Identify which cell holds the provided text, then report its [X, Y] central coordinate. 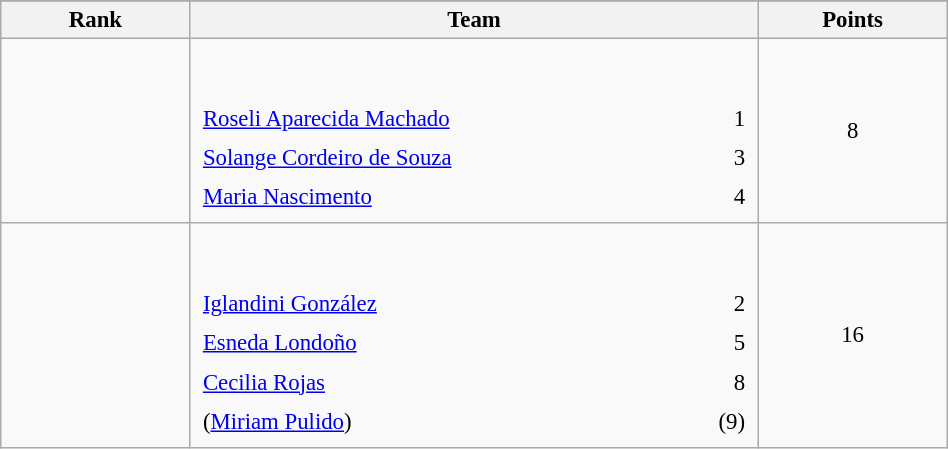
Solange Cordeiro de Souza [452, 158]
Team [474, 20]
(9) [704, 421]
Roseli Aparecida Machado [452, 119]
Points [852, 20]
Iglandini González [428, 304]
Rank [96, 20]
Maria Nascimento [452, 197]
16 [852, 335]
Roseli Aparecida Machado 1 Solange Cordeiro de Souza 3 Maria Nascimento 4 [474, 132]
4 [729, 197]
Esneda Londoño [428, 343]
3 [729, 158]
Cecilia Rojas [428, 382]
(Miriam Pulido) [428, 421]
2 [704, 304]
Iglandini González 2 Esneda Londoño 5 Cecilia Rojas 8 (Miriam Pulido) (9) [474, 335]
5 [704, 343]
1 [729, 119]
